Extract the (x, y) coordinate from the center of the cell holding the provided text.  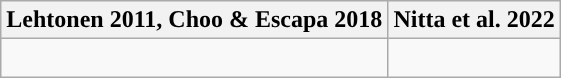
Nitta et al. 2022 (474, 20)
Lehtonen 2011, Choo & Escapa 2018 (194, 20)
